For the text-containing cell, return its midpoint in (X, Y) coordinate format. 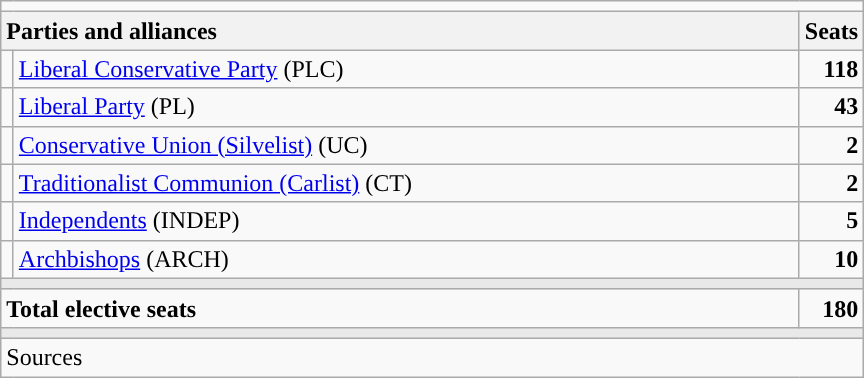
Parties and alliances (400, 31)
Liberal Party (PL) (406, 107)
Seats (831, 31)
Liberal Conservative Party (PLC) (406, 69)
Conservative Union (Silvelist) (UC) (406, 145)
Archbishops (ARCH) (406, 259)
Total elective seats (400, 308)
180 (831, 308)
Sources (432, 357)
Traditionalist Communion (Carlist) (CT) (406, 183)
118 (831, 69)
5 (831, 221)
43 (831, 107)
10 (831, 259)
Independents (INDEP) (406, 221)
